Determine the [X, Y] coordinate at the center of the cell enclosing the given text.  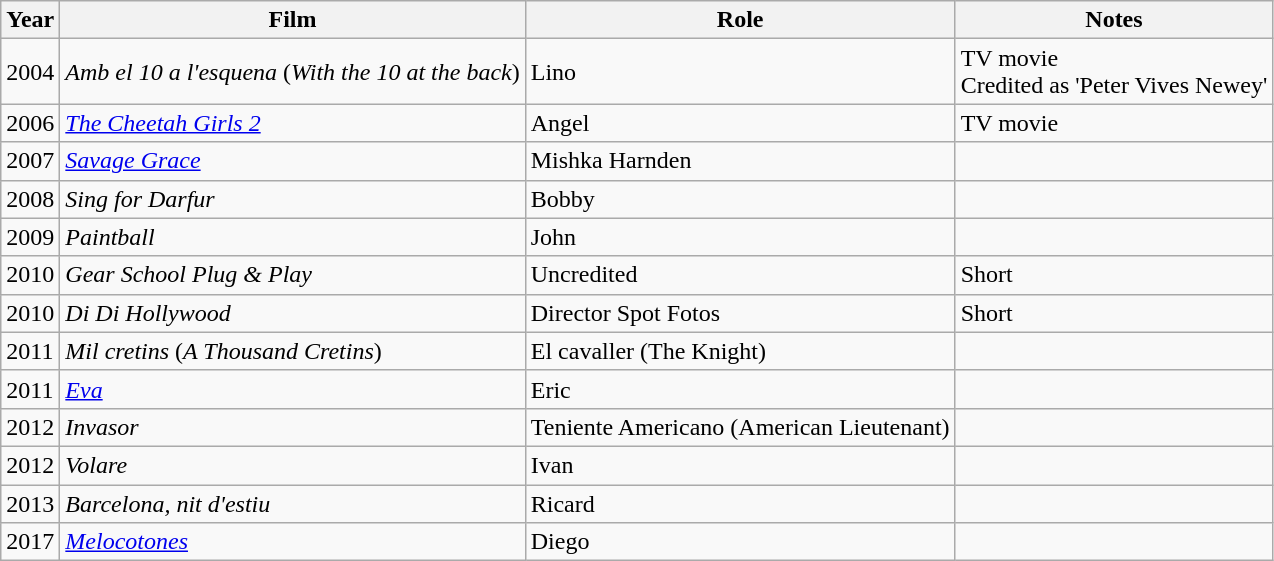
Paintball [292, 237]
2009 [30, 237]
Bobby [740, 199]
Angel [740, 123]
2008 [30, 199]
Director Spot Fotos [740, 313]
TV movie [1114, 123]
Mil cretins (A Thousand Cretins) [292, 351]
Amb el 10 a l'esquena (With the 10 at the back) [292, 72]
2007 [30, 161]
Lino [740, 72]
Mishka Harnden [740, 161]
Sing for Darfur [292, 199]
Volare [292, 465]
Uncredited [740, 275]
2004 [30, 72]
Diego [740, 542]
Ricard [740, 503]
El cavaller (The Knight) [740, 351]
The Cheetah Girls 2 [292, 123]
2017 [30, 542]
Gear School Plug & Play [292, 275]
Invasor [292, 427]
Savage Grace [292, 161]
Film [292, 20]
Eva [292, 389]
Melocotones [292, 542]
John [740, 237]
2006 [30, 123]
Role [740, 20]
Di Di Hollywood [292, 313]
Year [30, 20]
Ivan [740, 465]
TV movieCredited as 'Peter Vives Newey' [1114, 72]
Barcelona, nit d'estiu [292, 503]
Eric [740, 389]
Notes [1114, 20]
2013 [30, 503]
Teniente Americano (American Lieutenant) [740, 427]
